Provide the [X, Y] coordinate of the cell's center where the given text is located.  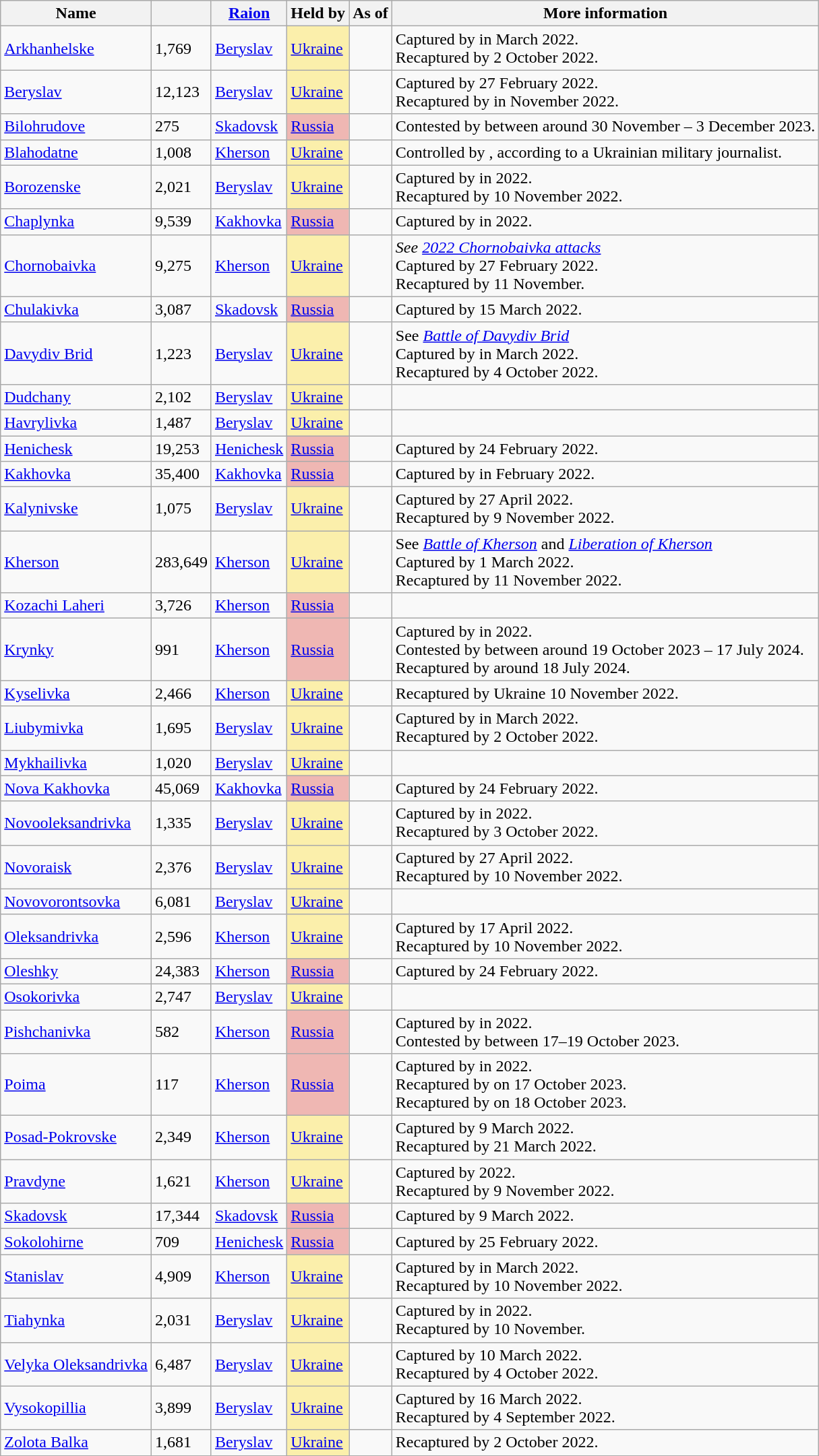
Captured by in 2022.Recaptured by 3 October 2022. [605, 823]
24,383 [181, 971]
Captured by 25 February 2022. [605, 1242]
Zolota Balka [76, 1443]
Captured by 9 March 2022. [605, 1216]
Held by [318, 13]
Raion [249, 13]
Bilohrudove [76, 127]
Posad-Pokrovske [76, 1137]
Davydiv Brid [76, 353]
1,075 [181, 509]
Novovorontsovka [76, 901]
Recaptured by Ukraine 10 November 2022. [605, 693]
2,021 [181, 187]
Captured by 16 March 2022.Recaptured by 4 September 2022. [605, 1408]
Captured by in 2022. Recaptured by 10 November. [605, 1321]
1,223 [181, 353]
19,253 [181, 448]
4,909 [181, 1276]
2,466 [181, 693]
Captured by in 2022.Recaptured by on 17 October 2023.Recaptured by on 18 October 2023. [605, 1085]
1,621 [181, 1182]
2,102 [181, 397]
See Battle of Kherson and Liberation of KhersonCaptured by 1 March 2022. Recaptured by 11 November 2022. [605, 562]
Captured by 17 April 2022.Recaptured by 10 November 2022. [605, 937]
582 [181, 1031]
275 [181, 127]
Captured by in 2022.Contested by between around 19 October 2023 – 17 July 2024.Recaptured by around 18 July 2024. [605, 650]
Recaptured by 2 October 2022. [605, 1443]
Controlled by , according to a Ukrainian military journalist. [605, 152]
1,020 [181, 763]
Pishchanivka [76, 1031]
Captured by 27 April 2022.Recaptured by 9 November 2022. [605, 509]
Captured by in 2022. [605, 222]
Nova Kakhovka [76, 788]
Chornobaivka [76, 265]
6,081 [181, 901]
Velyka Oleksandrivka [76, 1364]
35,400 [181, 474]
Blahodatne [76, 152]
Krynky [76, 650]
Captured by 2022.Recaptured by 9 November 2022. [605, 1182]
3,087 [181, 309]
Osokorivka [76, 996]
709 [181, 1242]
Kozachi Laheri [76, 606]
3,726 [181, 606]
Vysokopillia [76, 1408]
Captured by 27 February 2022. Recaptured by in November 2022. [605, 92]
Name [76, 13]
Pravdyne [76, 1182]
As of [371, 13]
Captured by 27 April 2022. Recaptured by 10 November 2022. [605, 866]
17,344 [181, 1216]
Arkhanhelske [76, 49]
45,069 [181, 788]
3,899 [181, 1408]
Chulakivka [76, 309]
Captured by in March 2022.Recaptured by 10 November 2022. [605, 1276]
Mykhailivka [76, 763]
See Battle of Davydiv BridCaptured by in March 2022.Recaptured by 4 October 2022. [605, 353]
Captured by 15 March 2022. [605, 309]
Kalynivske [76, 509]
Oleshky [76, 971]
Dudchany [76, 397]
Contested by between around 30 November – 3 December 2023. [605, 127]
Poima [76, 1085]
9,539 [181, 222]
Oleksandrivka [76, 937]
1,769 [181, 49]
Havrylivka [76, 422]
2,031 [181, 1321]
283,649 [181, 562]
2,747 [181, 996]
991 [181, 650]
Captured by 10 March 2022.Recaptured by 4 October 2022. [605, 1364]
1,335 [181, 823]
1,487 [181, 422]
Novoraisk [76, 866]
1,695 [181, 728]
Captured by in 2022.Contested by between 17–19 October 2023. [605, 1031]
2,596 [181, 937]
Stanislav [76, 1276]
Captured by in February 2022. [605, 474]
Sokolohirne [76, 1242]
Tiahynka [76, 1321]
1,008 [181, 152]
6,487 [181, 1364]
Captured by in 2022.Recaptured by 10 November 2022. [605, 187]
Novooleksandrivka [76, 823]
2,349 [181, 1137]
Kyselivka [76, 693]
9,275 [181, 265]
Liubymivka [76, 728]
Borozenske [76, 187]
12,123 [181, 92]
Chaplynka [76, 222]
More information [605, 13]
2,376 [181, 866]
Captured by 9 March 2022.Recaptured by 21 March 2022. [605, 1137]
1,681 [181, 1443]
See 2022 Chornobaivka attacksCaptured by 27 February 2022. Recaptured by 11 November. [605, 265]
117 [181, 1085]
